Return (x, y) of the center of cell containing provided text 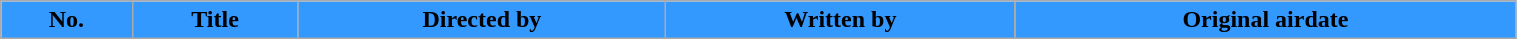
Original airdate (1266, 20)
Written by (840, 20)
Title (215, 20)
Directed by (482, 20)
No. (66, 20)
